Find where the given text appears and provide that cell's center as [x, y] coordinate. 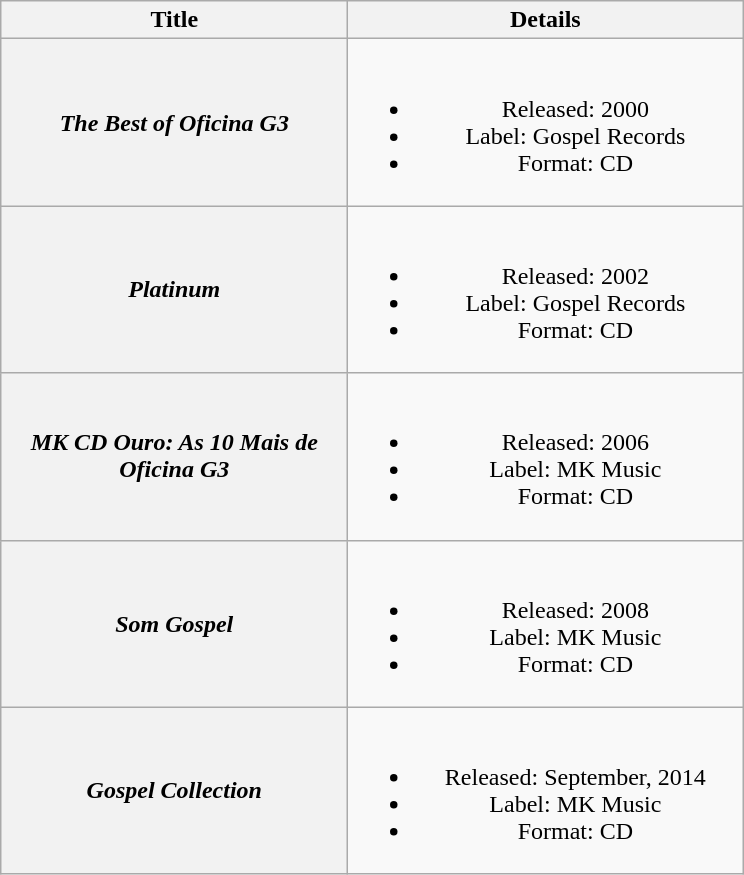
Released: September, 2014Label: MK MusicFormat: CD [546, 790]
Released: 2000Label: Gospel RecordsFormat: CD [546, 122]
Released: 2006Label: MK MusicFormat: CD [546, 456]
Title [174, 20]
Released: 2008Label: MK MusicFormat: CD [546, 624]
Released: 2002Label: Gospel RecordsFormat: CD [546, 290]
Details [546, 20]
The Best of Oficina G3 [174, 122]
Gospel Collection [174, 790]
Platinum [174, 290]
Som Gospel [174, 624]
MK CD Ouro: As 10 Mais de Oficina G3 [174, 456]
